Identify which cell holds the provided text, then report its (X, Y) central coordinate. 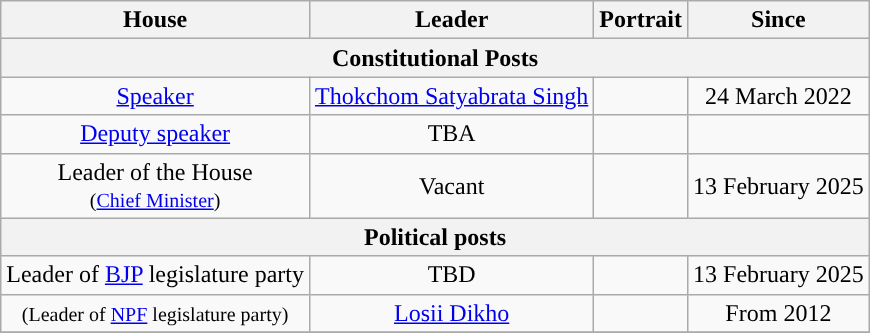
Vacant (451, 186)
Thokchom Satyabrata Singh (451, 96)
Speaker (156, 96)
Leader of the House(Chief Minister) (156, 186)
Since (779, 20)
Portrait (641, 20)
House (156, 20)
Political posts (435, 237)
TBD (451, 275)
(Leader of NPF legislature party) (156, 313)
TBA (451, 134)
Losii Dikho (451, 313)
Deputy speaker (156, 134)
Leader of BJP legislature party (156, 275)
Constitutional Posts (435, 58)
24 March 2022 (779, 96)
From 2012 (779, 313)
Leader (451, 20)
